Search for the cell housing the specified text and yield its (x, y) center coordinate. 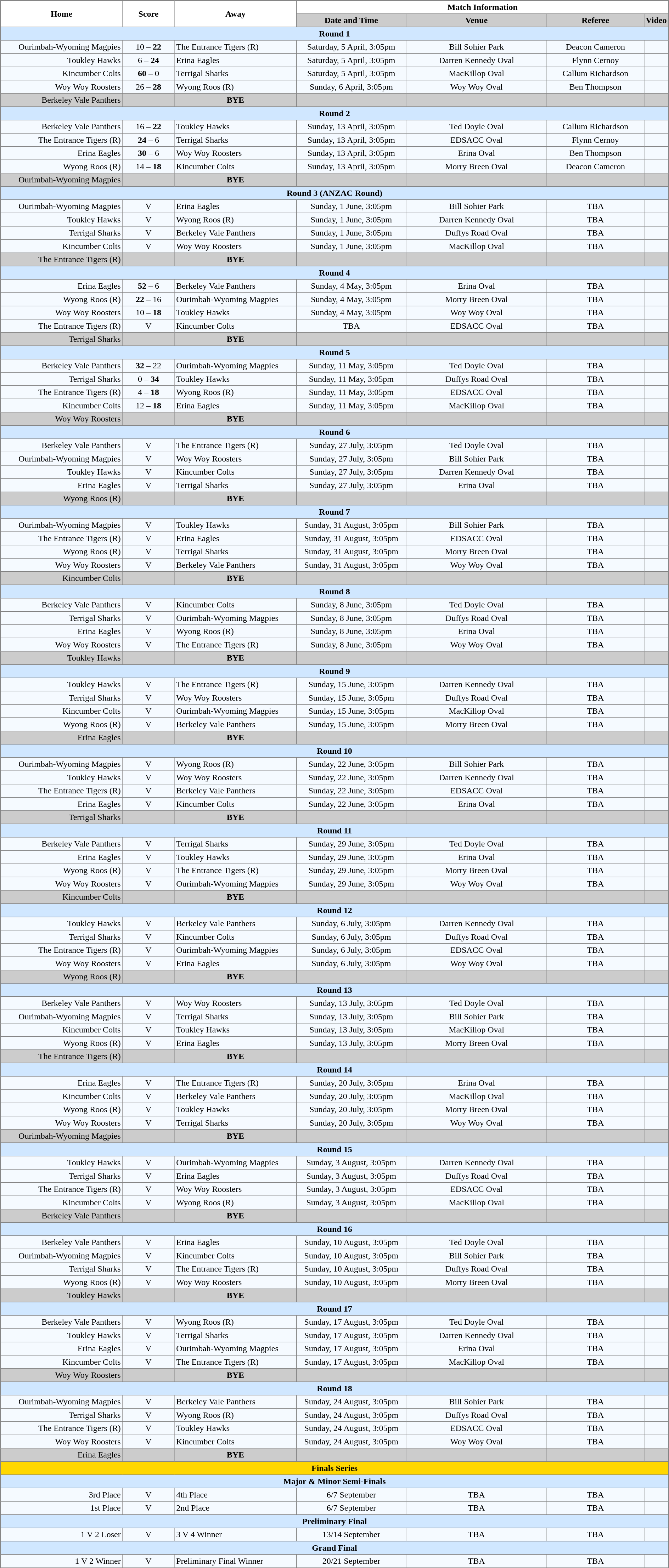
1 V 2 Loser (62, 1535)
10 – 18 (148, 313)
Round 1 (334, 34)
20/21 September (352, 1561)
1st Place (62, 1508)
13/14 September (352, 1535)
Round 15 (334, 1149)
12 – 18 (148, 406)
Round 5 (334, 352)
26 – 28 (148, 87)
30 – 6 (148, 153)
Round 11 (334, 831)
Sunday, 6 April, 3:05pm (352, 87)
6 – 24 (148, 60)
0 – 34 (148, 379)
4th Place (235, 1495)
Grand Final (334, 1548)
Round 7 (334, 512)
Round 14 (334, 1070)
Round 6 (334, 432)
Major & Minor Semi-Finals (334, 1482)
32 – 22 (148, 366)
3rd Place (62, 1495)
Round 8 (334, 591)
Round 2 (334, 113)
Preliminary Final Winner (235, 1561)
60 – 0 (148, 74)
Round 9 (334, 671)
Round 18 (334, 1388)
Finals Series (334, 1468)
Round 13 (334, 990)
Round 12 (334, 910)
Away (235, 13)
Round 17 (334, 1309)
Round 10 (334, 751)
14 – 18 (148, 166)
16 – 22 (148, 127)
Score (148, 13)
24 – 6 (148, 140)
Home (62, 13)
Round 16 (334, 1229)
Venue (477, 21)
52 – 6 (148, 286)
4 – 18 (148, 392)
Video (656, 21)
Round 3 (ANZAC Round) (334, 193)
Date and Time (352, 21)
2nd Place (235, 1508)
10 – 22 (148, 47)
1 V 2 Winner (62, 1561)
3 V 4 Winner (235, 1535)
Match Information (483, 7)
22 – 16 (148, 299)
Preliminary Final (334, 1521)
Round 4 (334, 273)
Referee (595, 21)
